Search for the cell housing the specified text and yield its (x, y) center coordinate. 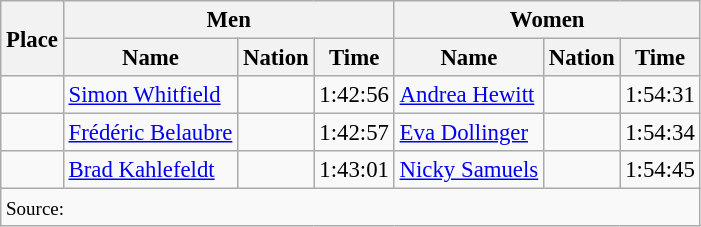
1:42:56 (354, 95)
Frédéric Belaubre (150, 133)
1:42:57 (354, 133)
1:54:45 (660, 170)
1:43:01 (354, 170)
Source: (350, 208)
Simon Whitfield (150, 95)
Nicky Samuels (468, 170)
Place (32, 38)
Eva Dollinger (468, 133)
Andrea Hewitt (468, 95)
Men (228, 20)
1:54:34 (660, 133)
Women (547, 20)
Brad Kahlefeldt (150, 170)
1:54:31 (660, 95)
